For the text-containing cell, return its midpoint in (X, Y) coordinate format. 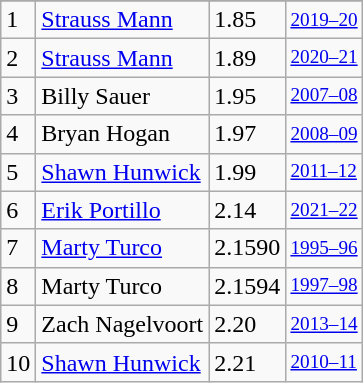
2019–20 (324, 20)
Billy Sauer (122, 96)
10 (18, 362)
2.21 (248, 362)
2 (18, 58)
4 (18, 134)
2.1590 (248, 248)
1 (18, 20)
5 (18, 172)
1.95 (248, 96)
1995–96 (324, 248)
2010–11 (324, 362)
Erik Portillo (122, 210)
2.20 (248, 324)
7 (18, 248)
Zach Nagelvoort (122, 324)
1997–98 (324, 286)
2011–12 (324, 172)
3 (18, 96)
Bryan Hogan (122, 134)
1.89 (248, 58)
2008–09 (324, 134)
2007–08 (324, 96)
8 (18, 286)
1.99 (248, 172)
2.14 (248, 210)
2013–14 (324, 324)
2.1594 (248, 286)
1.97 (248, 134)
9 (18, 324)
2020–21 (324, 58)
2021–22 (324, 210)
1.85 (248, 20)
6 (18, 210)
